For the text-containing cell, return its midpoint in [X, Y] coordinate format. 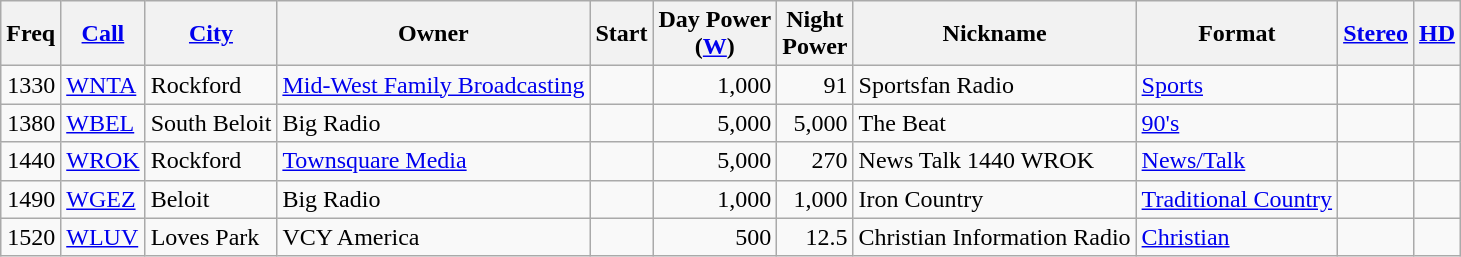
90's [1237, 123]
South Beloit [211, 123]
VCY America [434, 237]
Sportsfan Radio [994, 85]
Loves Park [211, 237]
WROK [103, 161]
Christian [1237, 237]
WBEL [103, 123]
Nickname [994, 34]
1520 [31, 237]
NightPower [815, 34]
Iron Country [994, 199]
Start [622, 34]
Beloit [211, 199]
1490 [31, 199]
The Beat [994, 123]
News Talk 1440 WROK [994, 161]
Mid-West Family Broadcasting [434, 85]
City [211, 34]
270 [815, 161]
12.5 [815, 237]
1380 [31, 123]
WLUV [103, 237]
Call [103, 34]
News/Talk [1237, 161]
Townsquare Media [434, 161]
Freq [31, 34]
91 [815, 85]
Sports [1237, 85]
Day Power(W) [715, 34]
HD [1438, 34]
Christian Information Radio [994, 237]
Traditional Country [1237, 199]
500 [715, 237]
Owner [434, 34]
WGEZ [103, 199]
1440 [31, 161]
1330 [31, 85]
Stereo [1376, 34]
Format [1237, 34]
WNTA [103, 85]
